Output the [x, y] coordinate of the center of the cell containing the given text.  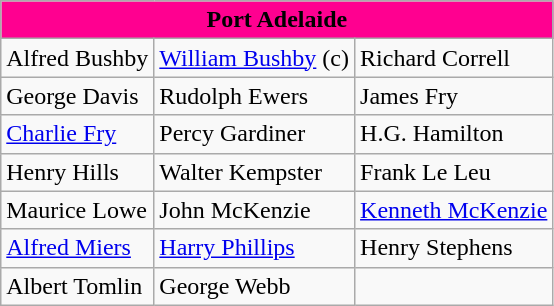
George Davis [78, 96]
Maurice Lowe [78, 210]
George Webb [254, 286]
John McKenzie [254, 210]
Alfred Miers [78, 248]
James Fry [454, 96]
Kenneth McKenzie [454, 210]
Henry Stephens [454, 248]
Albert Tomlin [78, 286]
Rudolph Ewers [254, 96]
Charlie Fry [78, 134]
H.G. Hamilton [454, 134]
Walter Kempster [254, 172]
Harry Phillips [254, 248]
Richard Correll [454, 58]
William Bushby (c) [254, 58]
Port Adelaide [277, 20]
Henry Hills [78, 172]
Frank Le Leu [454, 172]
Percy Gardiner [254, 134]
Alfred Bushby [78, 58]
